From the cell containing the given text, extract its center point as [x, y] coordinate. 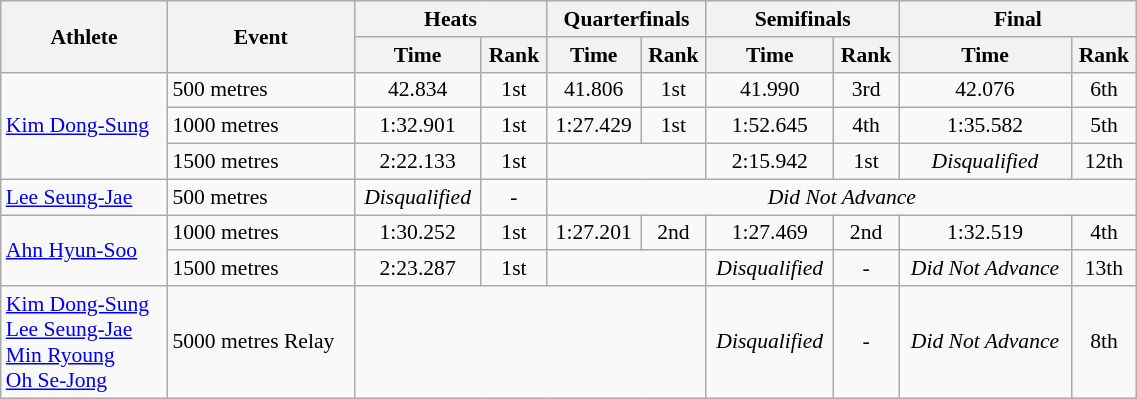
12th [1104, 162]
Heats [450, 19]
42.076 [985, 90]
41.990 [770, 90]
5000 metres Relay [260, 342]
3rd [866, 90]
1:27.429 [594, 126]
2:23.287 [418, 269]
41.806 [594, 90]
8th [1104, 342]
1:32.901 [418, 126]
1:30.252 [418, 233]
Lee Seung-Jae [84, 197]
5th [1104, 126]
Final [1018, 19]
1:52.645 [770, 126]
13th [1104, 269]
Kim Dong-Sung [84, 126]
1:32.519 [985, 233]
2:15.942 [770, 162]
1:27.201 [594, 233]
6th [1104, 90]
Kim Dong-Sung Lee Seung-Jae Min Ryoung Oh Se-Jong [84, 342]
1:27.469 [770, 233]
Semifinals [802, 19]
42.834 [418, 90]
Athlete [84, 36]
1:35.582 [985, 126]
Quarterfinals [626, 19]
Ahn Hyun-Soo [84, 250]
2:22.133 [418, 162]
Event [260, 36]
